For the text-containing cell, return its midpoint in (x, y) coordinate format. 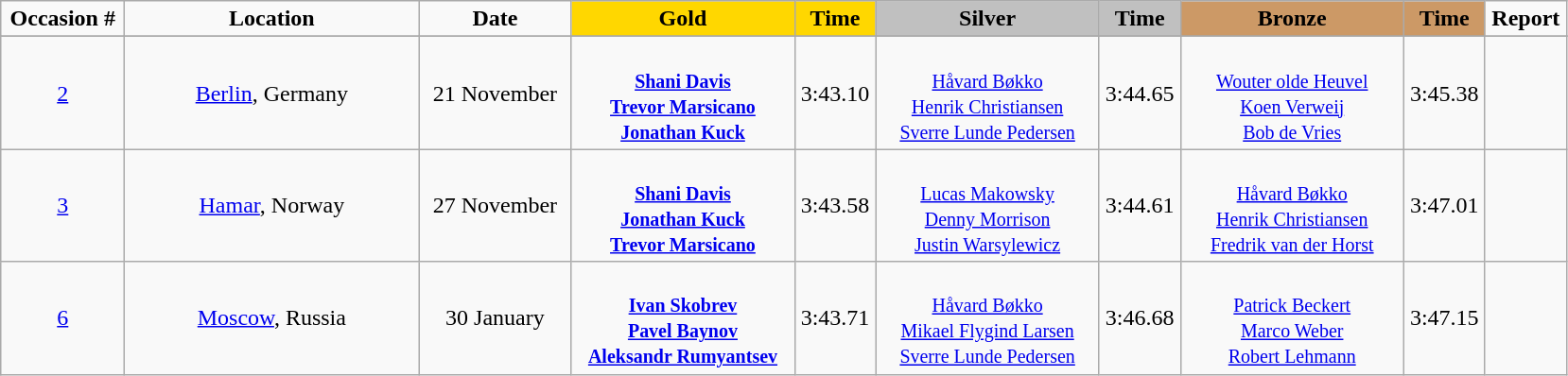
Håvard BøkkoHenrik ChristiansenSverre Lunde Pedersen (987, 93)
27 November (496, 206)
3:45.38 (1444, 93)
3:47.01 (1444, 206)
Gold (683, 19)
3 (62, 206)
Håvard BøkkoHenrik ChristiansenFredrik van der Horst (1292, 206)
Moscow, Russia (272, 317)
21 November (496, 93)
Hamar, Norway (272, 206)
Bronze (1292, 19)
3:43.71 (835, 317)
3:44.61 (1140, 206)
Date (496, 19)
Håvard BøkkoMikael Flygind LarsenSverre Lunde Pedersen (987, 317)
Shani DavisJonathan KuckTrevor Marsicano (683, 206)
Wouter olde HeuvelKoen VerweijBob de Vries (1292, 93)
Berlin, Germany (272, 93)
Location (272, 19)
30 January (496, 317)
3:47.15 (1444, 317)
3:46.68 (1140, 317)
Report (1525, 19)
Shani DavisTrevor MarsicanoJonathan Kuck (683, 93)
3:43.10 (835, 93)
Occasion # (62, 19)
Silver (987, 19)
2 (62, 93)
3:44.65 (1140, 93)
3:43.58 (835, 206)
Lucas MakowskyDenny MorrisonJustin Warsylewicz (987, 206)
6 (62, 317)
Ivan SkobrevPavel BaynovAleksandr Rumyantsev (683, 317)
Patrick BeckertMarco WeberRobert Lehmann (1292, 317)
